Search for the cell housing the specified text and yield its [x, y] center coordinate. 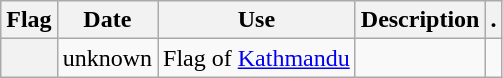
unknown [107, 58]
Description [420, 20]
Date [107, 20]
Flag [29, 20]
. [494, 20]
Use [257, 20]
Flag of Kathmandu [257, 58]
